Provide the (X, Y) coordinate of the cell's center where the given text is located.  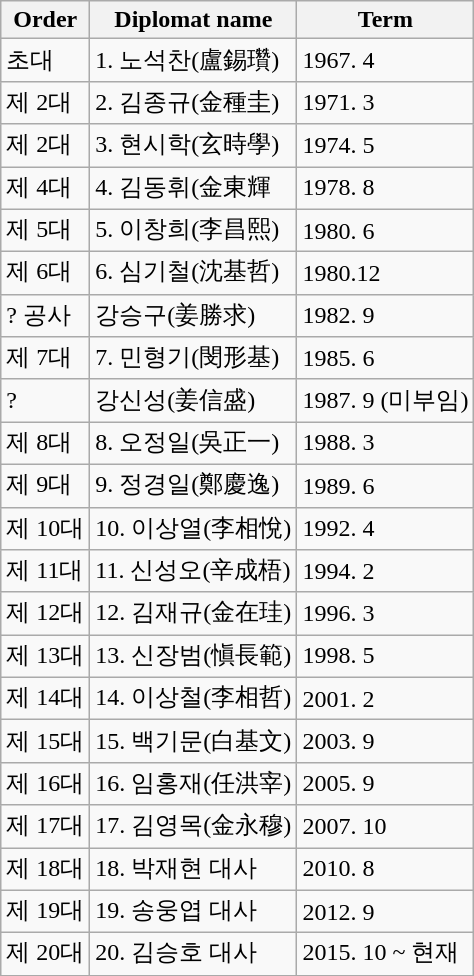
1967. 4 (386, 60)
제 12대 (46, 614)
12. 김재규(金在珪) (194, 614)
9. 정경일(鄭慶逸) (194, 486)
2007. 10 (386, 826)
5. 이창희(李昌熙) (194, 230)
Order (46, 20)
? 공사 (46, 316)
1974. 5 (386, 146)
20. 김승호 대사 (194, 954)
제 14대 (46, 698)
1978. 8 (386, 188)
1. 노석찬(盧錫瓚) (194, 60)
1988. 3 (386, 444)
Term (386, 20)
6. 심기철(沈基哲) (194, 274)
1980.12 (386, 274)
제 15대 (46, 742)
2015. 10 ~ 현재 (386, 954)
제 20대 (46, 954)
제 7대 (46, 358)
14. 이상철(李相哲) (194, 698)
17. 김영목(金永穆) (194, 826)
2012. 9 (386, 912)
1980. 6 (386, 230)
2003. 9 (386, 742)
16. 임홍재(任洪宰) (194, 784)
13. 신장범(愼長範) (194, 656)
1996. 3 (386, 614)
8. 오정일(吳正一) (194, 444)
제 8대 (46, 444)
19. 송웅엽 대사 (194, 912)
제 11대 (46, 572)
1992. 4 (386, 528)
11. 신성오(辛成梧) (194, 572)
7. 민형기(閔形基) (194, 358)
3. 현시학(玄時學) (194, 146)
제 17대 (46, 826)
제 4대 (46, 188)
제 18대 (46, 870)
2010. 8 (386, 870)
1985. 6 (386, 358)
Diplomat name (194, 20)
2. 김종규(金種圭) (194, 102)
제 10대 (46, 528)
1987. 9 (미부임) (386, 400)
1989. 6 (386, 486)
? (46, 400)
10. 이상열(李相悅) (194, 528)
2001. 2 (386, 698)
18. 박재현 대사 (194, 870)
1971. 3 (386, 102)
강승구(姜勝求) (194, 316)
2005. 9 (386, 784)
1994. 2 (386, 572)
제 5대 (46, 230)
제 6대 (46, 274)
1982. 9 (386, 316)
15. 백기문(白基文) (194, 742)
제 19대 (46, 912)
초대 (46, 60)
4. 김동휘(金東輝 (194, 188)
제 13대 (46, 656)
1998. 5 (386, 656)
제 16대 (46, 784)
제 9대 (46, 486)
강신성(姜信盛) (194, 400)
